Search for the cell housing the specified text and yield its (x, y) center coordinate. 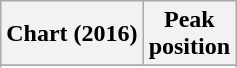
Peak position (189, 34)
Chart (2016) (72, 34)
